Return [x, y] of the center of cell containing provided text 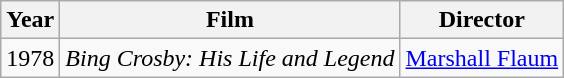
Marshall Flaum [482, 58]
Film [230, 20]
Year [30, 20]
Director [482, 20]
1978 [30, 58]
Bing Crosby: His Life and Legend [230, 58]
